Provide the [X, Y] coordinate of the cell's center where the given text is located.  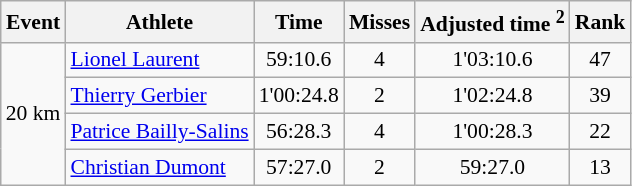
1'03:10.6 [492, 60]
1'00:24.8 [299, 96]
57:27.0 [299, 167]
59:10.6 [299, 60]
Patrice Bailly-Salins [159, 132]
Rank [600, 22]
Thierry Gerbier [159, 96]
Misses [380, 22]
Athlete [159, 22]
59:27.0 [492, 167]
39 [600, 96]
56:28.3 [299, 132]
47 [600, 60]
13 [600, 167]
Adjusted time 2 [492, 22]
1'02:24.8 [492, 96]
Lionel Laurent [159, 60]
22 [600, 132]
Christian Dumont [159, 167]
20 km [34, 113]
Event [34, 22]
Time [299, 22]
1'00:28.3 [492, 132]
